Search for the cell housing the specified text and yield its [x, y] center coordinate. 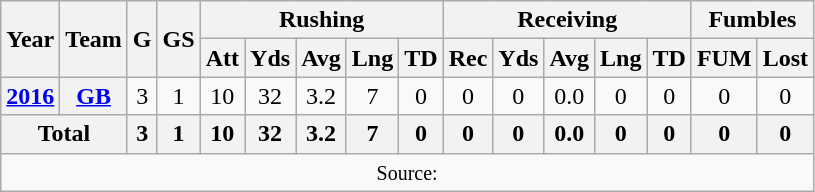
Rec [468, 58]
G [142, 39]
Total [64, 134]
Source: [408, 172]
Lost [785, 58]
Fumbles [752, 20]
Att [222, 58]
Rushing [322, 20]
Receiving [567, 20]
GS [178, 39]
Year [30, 39]
Team [94, 39]
2016 [30, 96]
FUM [724, 58]
GB [94, 96]
